Locate the cell with the specified text and output its (x, y) center coordinate. 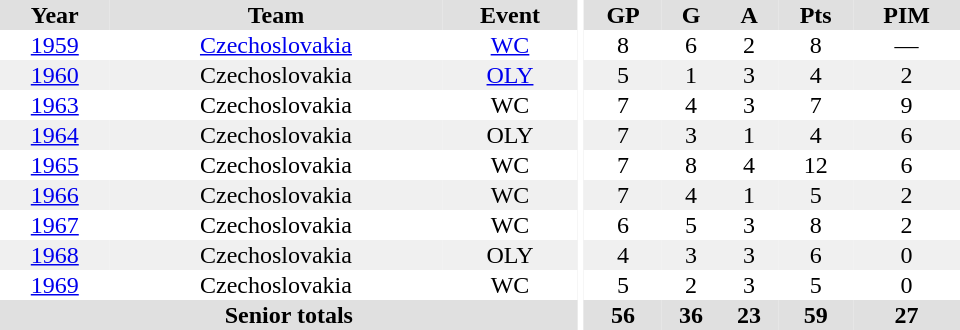
56 (623, 315)
59 (816, 315)
Team (276, 15)
1966 (55, 195)
1959 (55, 45)
Senior totals (289, 315)
Year (55, 15)
1965 (55, 165)
23 (749, 315)
1968 (55, 255)
— (906, 45)
9 (906, 105)
12 (816, 165)
1960 (55, 75)
1964 (55, 135)
1969 (55, 285)
GP (623, 15)
27 (906, 315)
G (691, 15)
1963 (55, 105)
A (749, 15)
Event (510, 15)
PIM (906, 15)
Pts (816, 15)
36 (691, 315)
1967 (55, 225)
